Return the (x, y) coordinate for the center point of the cell that contains the specified text.  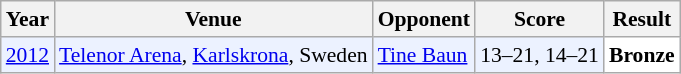
Result (642, 19)
2012 (28, 55)
Tine Baun (424, 55)
Score (540, 19)
Opponent (424, 19)
Year (28, 19)
13–21, 14–21 (540, 55)
Telenor Arena, Karlskrona, Sweden (214, 55)
Bronze (642, 55)
Venue (214, 19)
